Find where the given text appears and provide that cell's center as (x, y) coordinate. 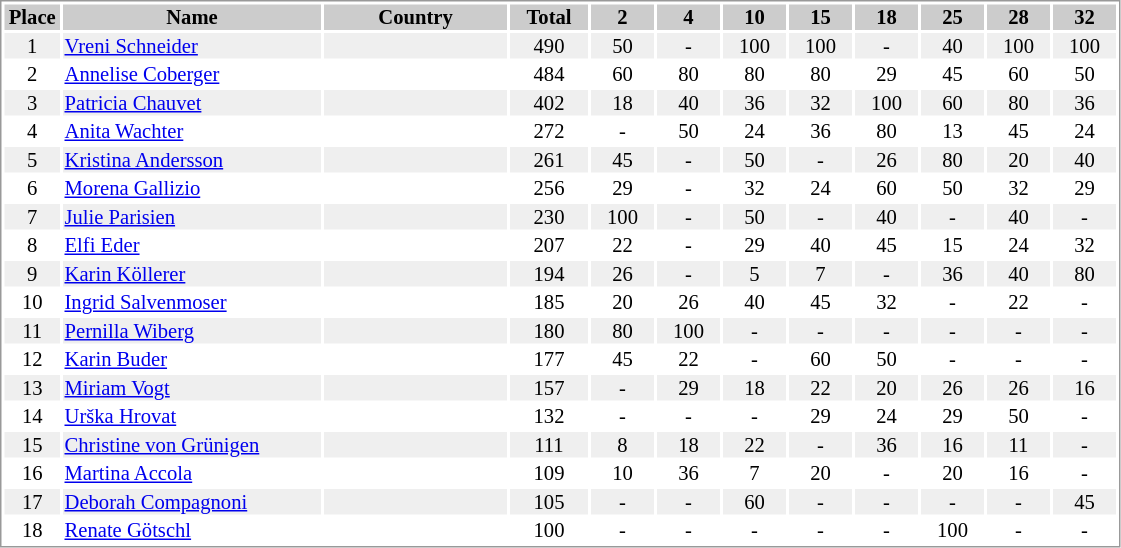
230 (549, 217)
Anita Wachter (192, 131)
Morena Gallizio (192, 189)
185 (549, 303)
Deborah Compagnoni (192, 502)
1 (32, 46)
Annelise Coberger (192, 75)
Miriam Vogt (192, 388)
Elfi Eder (192, 245)
17 (32, 502)
Ingrid Salvenmoser (192, 303)
484 (549, 75)
Urška Hrovat (192, 417)
Vreni Schneider (192, 46)
14 (32, 417)
111 (549, 445)
12 (32, 359)
194 (549, 274)
Julie Parisien (192, 217)
9 (32, 274)
402 (549, 103)
25 (952, 17)
Kristina Andersson (192, 160)
Christine von Grünigen (192, 445)
Place (32, 17)
207 (549, 245)
105 (549, 502)
256 (549, 189)
157 (549, 388)
3 (32, 103)
Pernilla Wiberg (192, 331)
177 (549, 359)
490 (549, 46)
180 (549, 331)
272 (549, 131)
Total (549, 17)
Renate Götschl (192, 531)
Karin Köllerer (192, 274)
109 (549, 473)
6 (32, 189)
Martina Accola (192, 473)
Country (416, 17)
Karin Buder (192, 359)
28 (1018, 17)
261 (549, 160)
132 (549, 417)
Patricia Chauvet (192, 103)
Name (192, 17)
